Extract the [x, y] coordinate from the center of the cell holding the provided text.  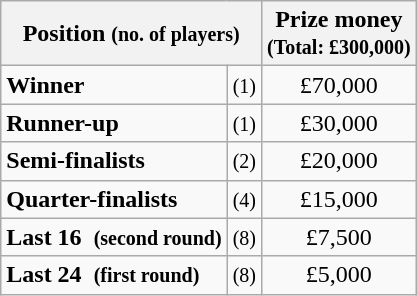
£20,000 [338, 161]
Quarter-finalists [114, 199]
(4) [244, 199]
£5,000 [338, 275]
(2) [244, 161]
Last 16 (second round) [114, 237]
Prize money(Total: £300,000) [338, 34]
Winner [114, 85]
Position (no. of players) [132, 34]
Semi-finalists [114, 161]
Last 24 (first round) [114, 275]
Runner-up [114, 123]
£30,000 [338, 123]
£70,000 [338, 85]
£15,000 [338, 199]
£7,500 [338, 237]
